Extract the [x, y] coordinate from the center of the cell holding the provided text.  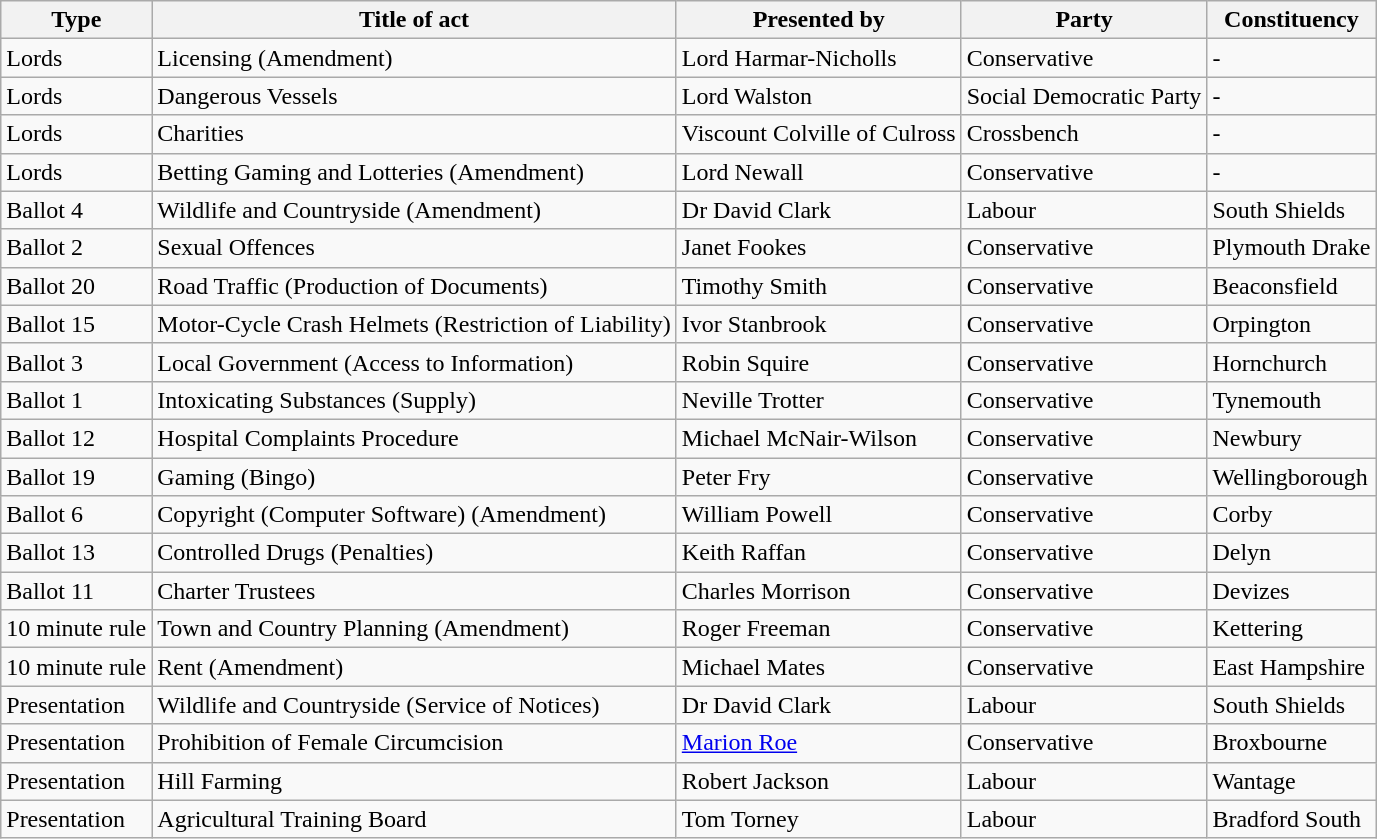
Ballot 6 [76, 515]
Gaming (Bingo) [414, 477]
Rent (Amendment) [414, 667]
Copyright (Computer Software) (Amendment) [414, 515]
Wellingborough [1292, 477]
Lord Walston [818, 96]
Bradford South [1292, 819]
Prohibition of Female Circumcision [414, 743]
Roger Freeman [818, 629]
Keith Raffan [818, 553]
Local Government (Access to Information) [414, 362]
Agricultural Training Board [414, 819]
Intoxicating Substances (Supply) [414, 400]
Tynemouth [1292, 400]
Peter Fry [818, 477]
Motor-Cycle Crash Helmets (Restriction of Liability) [414, 324]
Type [76, 20]
Robert Jackson [818, 781]
Lord Newall [818, 172]
Betting Gaming and Lotteries (Amendment) [414, 172]
Wildlife and Countryside (Amendment) [414, 210]
Plymouth Drake [1292, 248]
Licensing (Amendment) [414, 58]
Devizes [1292, 591]
Marion Roe [818, 743]
Corby [1292, 515]
Hornchurch [1292, 362]
Ivor Stanbrook [818, 324]
Timothy Smith [818, 286]
Party [1084, 20]
Ballot 15 [76, 324]
Ballot 2 [76, 248]
Ballot 4 [76, 210]
Town and Country Planning (Amendment) [414, 629]
Delyn [1292, 553]
Social Democratic Party [1084, 96]
Newbury [1292, 438]
Lord Harmar-Nicholls [818, 58]
Kettering [1292, 629]
Charter Trustees [414, 591]
Viscount Colville of Culross [818, 134]
Sexual Offences [414, 248]
Hospital Complaints Procedure [414, 438]
Wantage [1292, 781]
Robin Squire [818, 362]
Janet Fookes [818, 248]
William Powell [818, 515]
Orpington [1292, 324]
Crossbench [1084, 134]
Ballot 11 [76, 591]
Neville Trotter [818, 400]
Ballot 20 [76, 286]
Wildlife and Countryside (Service of Notices) [414, 705]
Charities [414, 134]
Ballot 1 [76, 400]
Hill Farming [414, 781]
Constituency [1292, 20]
Tom Torney [818, 819]
East Hampshire [1292, 667]
Presented by [818, 20]
Title of act [414, 20]
Ballot 19 [76, 477]
Broxbourne [1292, 743]
Controlled Drugs (Penalties) [414, 553]
Michael Mates [818, 667]
Ballot 3 [76, 362]
Road Traffic (Production of Documents) [414, 286]
Ballot 13 [76, 553]
Ballot 12 [76, 438]
Dangerous Vessels [414, 96]
Michael McNair-Wilson [818, 438]
Charles Morrison [818, 591]
Beaconsfield [1292, 286]
